Return the [X, Y] coordinate for the center point of the cell that contains the specified text.  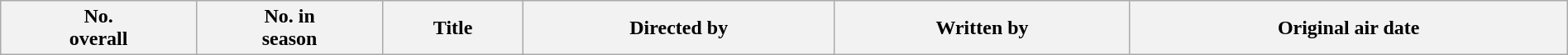
No.overall [99, 28]
No. inseason [289, 28]
Original air date [1348, 28]
Written by [982, 28]
Title [453, 28]
Directed by [678, 28]
